Scan for the cell matching the given text and deliver its (X, Y) coordinate at center. 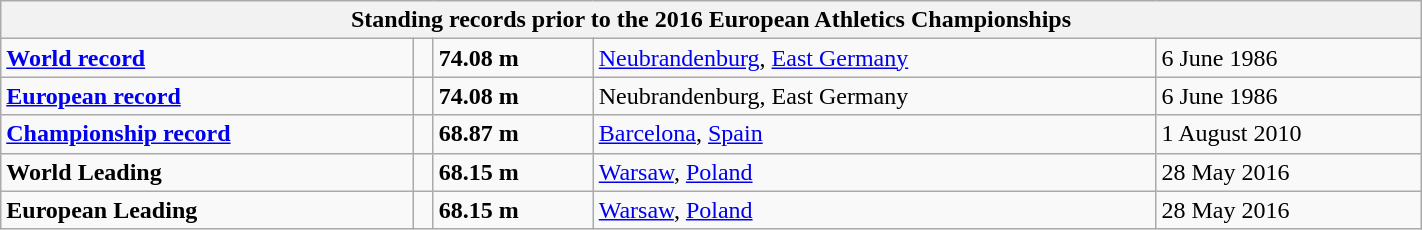
1 August 2010 (1288, 134)
Standing records prior to the 2016 European Athletics Championships (711, 20)
Championship record (208, 134)
World record (208, 58)
World Leading (208, 172)
European Leading (208, 210)
68.87 m (513, 134)
Barcelona, Spain (874, 134)
European record (208, 96)
